Pinpoint the cell where the given text exists, returning its [X, Y] midpoint coordinate. 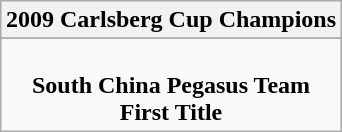
South China Pegasus TeamFirst Title [170, 85]
2009 Carlsberg Cup Champions [170, 20]
